Search for the cell housing the specified text and yield its [X, Y] center coordinate. 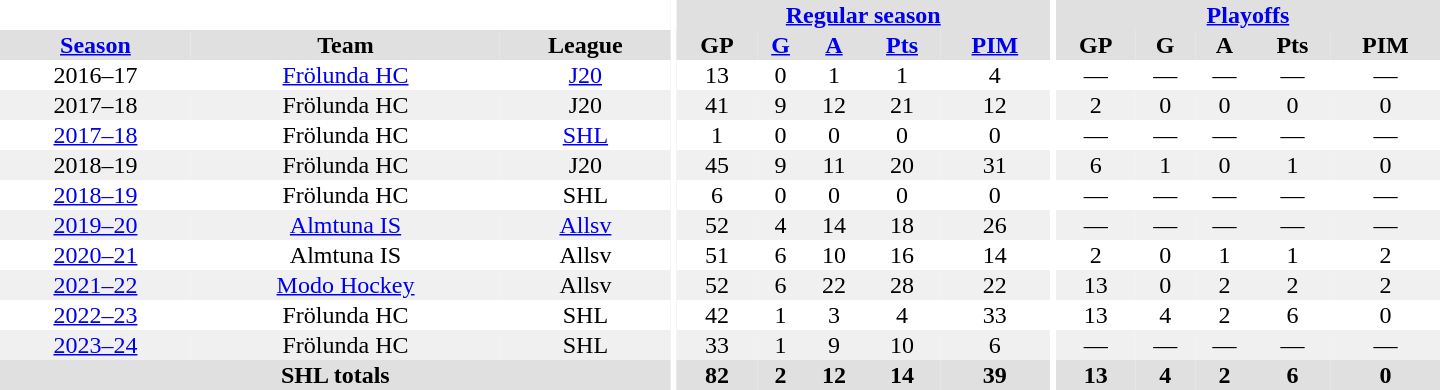
51 [717, 255]
42 [717, 315]
2020–21 [96, 255]
Playoffs [1248, 15]
2021–22 [96, 285]
2019–20 [96, 225]
2016–17 [96, 75]
16 [902, 255]
Modo Hockey [346, 285]
21 [902, 105]
11 [834, 165]
41 [717, 105]
2023–24 [96, 345]
3 [834, 315]
26 [994, 225]
45 [717, 165]
2022–23 [96, 315]
Team [346, 45]
18 [902, 225]
31 [994, 165]
28 [902, 285]
82 [717, 375]
Season [96, 45]
20 [902, 165]
39 [994, 375]
League [585, 45]
SHL totals [336, 375]
Regular season [863, 15]
